Return the (X, Y) coordinate for the center point of the cell that contains the specified text.  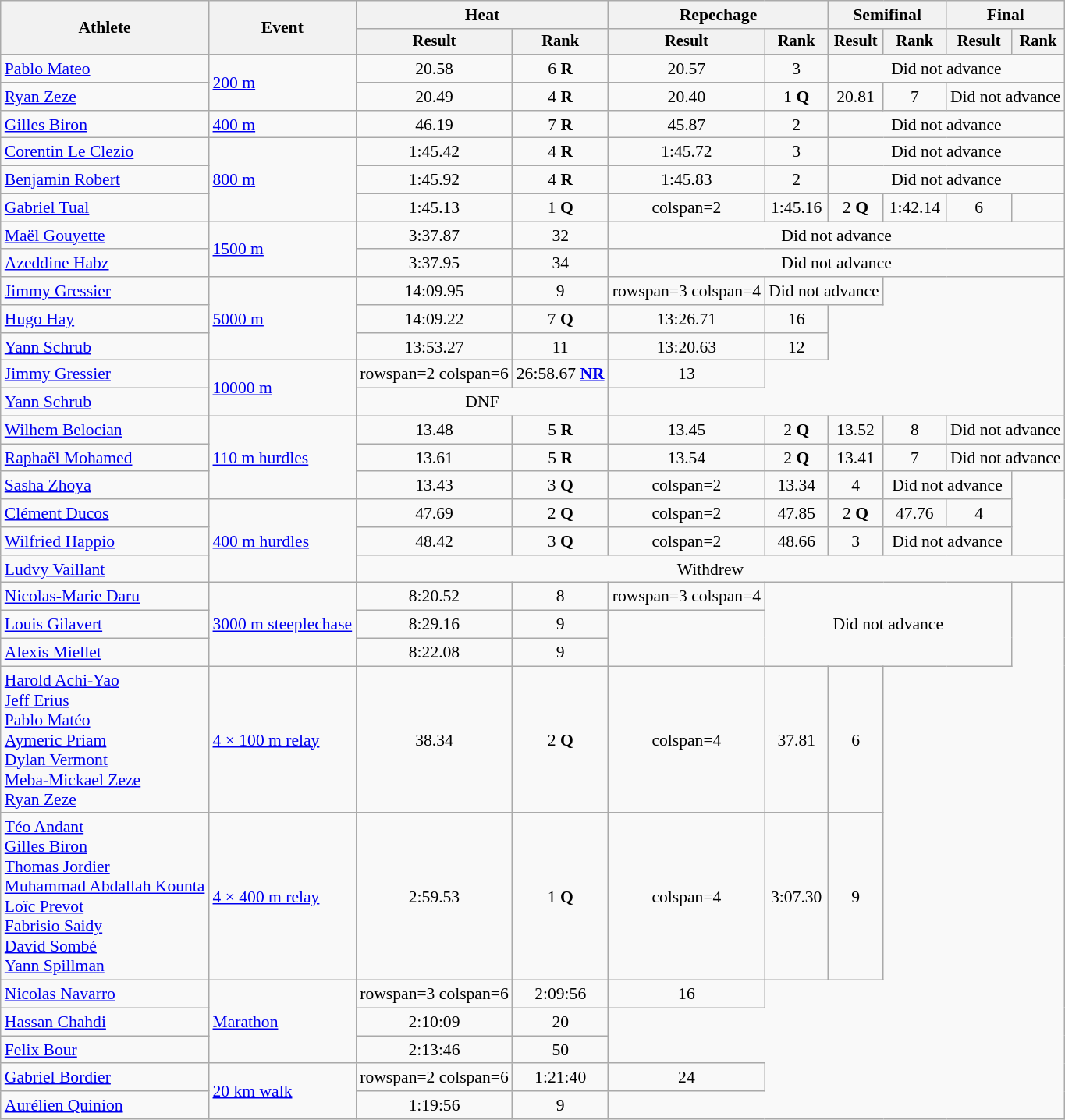
48.42 (434, 541)
34 (560, 264)
1:19:56 (434, 1105)
200 m (282, 83)
400 m hurdles (282, 541)
3:37.87 (434, 236)
20.40 (687, 97)
400 m (282, 125)
20 km walk (282, 1092)
47.76 (914, 513)
13:26.71 (687, 319)
13.54 (687, 458)
Ryan Zeze (105, 97)
Raphaël Mohamed (105, 458)
Hugo Hay (105, 319)
8:29.16 (434, 625)
20.49 (434, 97)
1:45.42 (434, 152)
Event (282, 28)
Gabriel Tual (105, 208)
13.48 (434, 431)
Repechage (719, 15)
Maël Gouyette (105, 236)
13.43 (434, 486)
20.57 (687, 69)
Gabriel Bordier (105, 1078)
Felix Bour (105, 1050)
DNF (482, 402)
12 (796, 347)
1:45.16 (796, 208)
1:21:40 (560, 1078)
45.87 (687, 125)
4 × 100 m relay (282, 739)
13.34 (796, 486)
1:45.13 (434, 208)
13.41 (855, 458)
2:10:09 (434, 1023)
14:09.22 (434, 319)
38.34 (434, 739)
13:53.27 (434, 347)
1:45.83 (687, 180)
Gilles Biron (105, 125)
Ludvy Vaillant (105, 569)
8:20.52 (434, 597)
110 m hurdles (282, 459)
Louis Gilavert (105, 625)
47.69 (434, 513)
Marathon (282, 1022)
20.81 (855, 97)
Azeddine Habz (105, 264)
Alexis Miellet (105, 653)
1:42.14 (914, 208)
13.61 (434, 458)
Téo AndantGilles BironThomas JordierMuhammad Abdallah KountaLoïc PrevotFabrisio SaidyDavid SombéYann Spillman (105, 897)
13.45 (687, 431)
Wilhem Belocian (105, 431)
26:58.67 NR (560, 374)
14:09.95 (434, 291)
3:07.30 (796, 897)
2:09:56 (560, 994)
37.81 (796, 739)
800 m (282, 179)
13:20.63 (687, 347)
7 R (560, 125)
Semifinal (887, 15)
20 (560, 1023)
Final (1006, 15)
Corentin Le Clezio (105, 152)
Athlete (105, 28)
3000 m steeplechase (282, 624)
50 (560, 1050)
1:45.92 (434, 180)
47.85 (796, 513)
Sasha Zhoya (105, 486)
4 × 400 m relay (282, 897)
13 (687, 374)
Aurélien Quinion (105, 1105)
8:22.08 (434, 653)
Heat (482, 15)
5000 m (282, 318)
Withdrew (710, 569)
24 (687, 1078)
Harold Achi-YaoJeff EriusPablo MatéoAymeric PriamDylan VermontMeba-Mickael ZezeRyan Zeze (105, 739)
Pablo Mateo (105, 69)
1:45.72 (687, 152)
6 R (560, 69)
2:59.53 (434, 897)
Clément Ducos (105, 513)
Benjamin Robert (105, 180)
1500 m (282, 250)
Nicolas-Marie Daru (105, 597)
46.19 (434, 125)
Wilfried Happio (105, 541)
2:13:46 (434, 1050)
Nicolas Navarro (105, 994)
13.52 (855, 431)
3:37.95 (434, 264)
7 Q (560, 319)
20.58 (434, 69)
rowspan=3 colspan=6 (434, 994)
11 (560, 347)
32 (560, 236)
10000 m (282, 388)
Hassan Chahdi (105, 1023)
48.66 (796, 541)
